From the cell containing the given text, extract its center point as [x, y] coordinate. 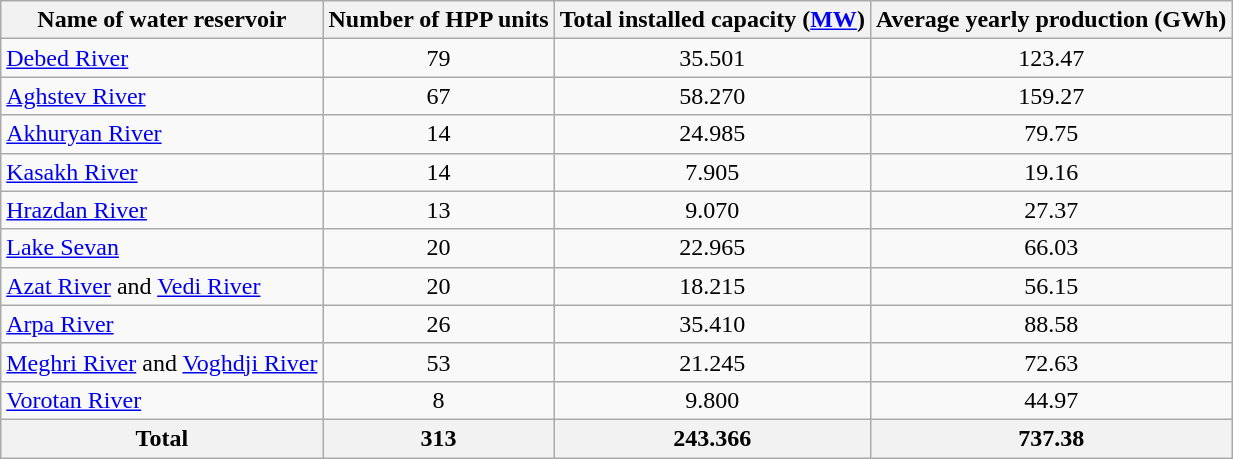
66.03 [1050, 248]
Average yearly production (GWh) [1050, 20]
79 [438, 58]
56.15 [1050, 286]
Akhuryan River [162, 134]
21.245 [712, 362]
Hrazdan River [162, 210]
22.965 [712, 248]
35.410 [712, 324]
Total [162, 438]
313 [438, 438]
53 [438, 362]
24.985 [712, 134]
9.070 [712, 210]
Kasakh River [162, 172]
7.905 [712, 172]
243.366 [712, 438]
Meghri River and Voghdji River [162, 362]
123.47 [1050, 58]
Debed River [162, 58]
9.800 [712, 400]
79.75 [1050, 134]
26 [438, 324]
18.215 [712, 286]
67 [438, 96]
58.270 [712, 96]
Arpa River [162, 324]
Number of HPP units [438, 20]
88.58 [1050, 324]
19.16 [1050, 172]
35.501 [712, 58]
72.63 [1050, 362]
Aghstev River [162, 96]
Total installed capacity (MW) [712, 20]
159.27 [1050, 96]
Azat River and Vedi River [162, 286]
737.38 [1050, 438]
Vorotan River [162, 400]
Name of water reservoir [162, 20]
44.97 [1050, 400]
8 [438, 400]
27.37 [1050, 210]
Lake Sevan [162, 248]
13 [438, 210]
